Scan for the cell matching the given text and deliver its [x, y] coordinate at center. 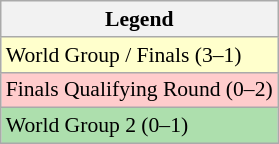
Finals Qualifying Round (0–2) [140, 90]
World Group / Finals (3–1) [140, 55]
Legend [140, 19]
World Group 2 (0–1) [140, 126]
